Pinpoint the cell where the given text exists, returning its (X, Y) midpoint coordinate. 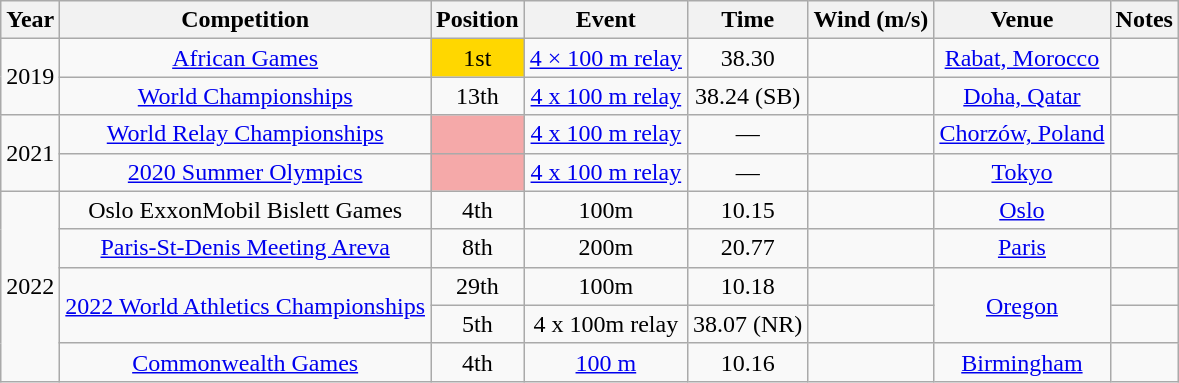
Paris-St-Denis Meeting Areva (246, 248)
Birmingham (1022, 362)
13th (477, 96)
Year (30, 20)
Oslo ExxonMobil Bislett Games (246, 210)
2019 (30, 77)
African Games (246, 58)
2022 (30, 286)
Commonwealth Games (246, 362)
Chorzów, Poland (1022, 134)
10.15 (747, 210)
1st (477, 58)
20.77 (747, 248)
200m (606, 248)
10.18 (747, 286)
8th (477, 248)
2022 World Athletics Championships (246, 305)
Time (747, 20)
38.07 (NR) (747, 324)
2021 (30, 153)
Rabat, Morocco (1022, 58)
Position (477, 20)
Oregon (1022, 305)
38.30 (747, 58)
World Championships (246, 96)
Venue (1022, 20)
4 × 100 m relay (606, 58)
4 x 100m relay (606, 324)
Paris (1022, 248)
Oslo (1022, 210)
Doha, Qatar (1022, 96)
Event (606, 20)
10.16 (747, 362)
38.24 (SB) (747, 96)
29th (477, 286)
World Relay Championships (246, 134)
2020 Summer Olympics (246, 172)
Tokyo (1022, 172)
Notes (1144, 20)
100 m (606, 362)
Wind (m/s) (871, 20)
Competition (246, 20)
5th (477, 324)
